Capture the cell that displays the provided text and extract its [X, Y] central coordinate. 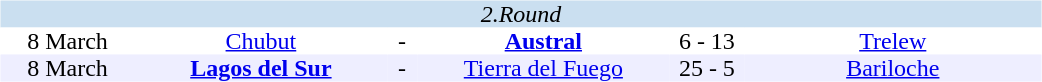
Austral [544, 42]
Tierra del Fuego [544, 68]
Lagos del Sur [262, 68]
Trelew [892, 42]
Chubut [262, 42]
Bariloche [892, 68]
6 - 13 [707, 42]
2.Round [520, 14]
25 - 5 [707, 68]
